Search for the cell housing the specified text and yield its (X, Y) center coordinate. 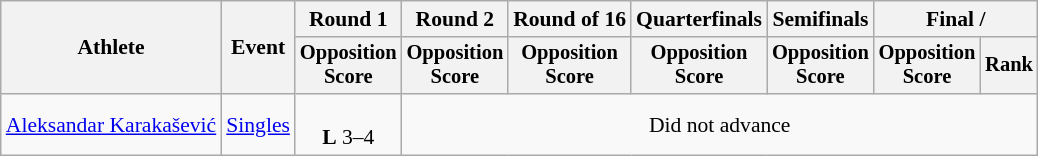
Quarterfinals (699, 19)
L 3–4 (348, 124)
Did not advance (720, 124)
Semifinals (820, 19)
Rank (1009, 66)
Aleksandar Karakašević (111, 124)
Singles (258, 124)
Athlete (111, 48)
Final / (956, 19)
Event (258, 48)
Round 1 (348, 19)
Round 2 (456, 19)
Round of 16 (570, 19)
